Extract the (x, y) coordinate from the center of the cell holding the provided text.  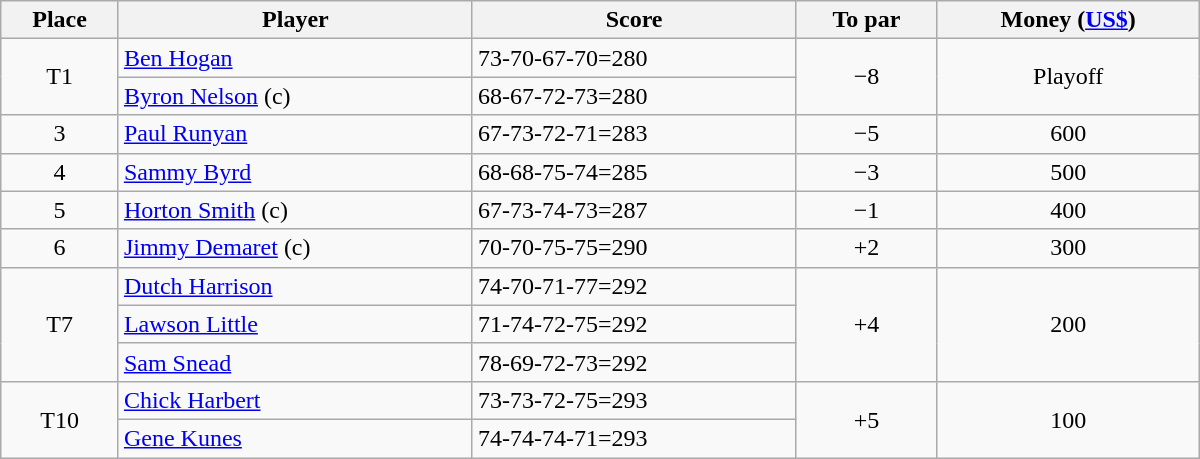
Sammy Byrd (295, 172)
500 (1068, 172)
Money (US$) (1068, 20)
Lawson Little (295, 324)
Sam Snead (295, 362)
600 (1068, 134)
Place (60, 20)
67-73-72-71=283 (634, 134)
100 (1068, 419)
5 (60, 210)
Ben Hogan (295, 58)
74-70-71-77=292 (634, 286)
73-70-67-70=280 (634, 58)
4 (60, 172)
67-73-74-73=287 (634, 210)
Chick Harbert (295, 400)
Gene Kunes (295, 438)
Dutch Harrison (295, 286)
+5 (866, 419)
T10 (60, 419)
73-73-72-75=293 (634, 400)
−1 (866, 210)
Score (634, 20)
T7 (60, 324)
300 (1068, 248)
+4 (866, 324)
78-69-72-73=292 (634, 362)
Playoff (1068, 77)
68-67-72-73=280 (634, 96)
Jimmy Demaret (c) (295, 248)
3 (60, 134)
Player (295, 20)
Horton Smith (c) (295, 210)
400 (1068, 210)
To par (866, 20)
−8 (866, 77)
−3 (866, 172)
68-68-75-74=285 (634, 172)
+2 (866, 248)
70-70-75-75=290 (634, 248)
Paul Runyan (295, 134)
74-74-74-71=293 (634, 438)
T1 (60, 77)
200 (1068, 324)
6 (60, 248)
71-74-72-75=292 (634, 324)
−5 (866, 134)
Byron Nelson (c) (295, 96)
